Search for the cell housing the specified text and yield its (X, Y) center coordinate. 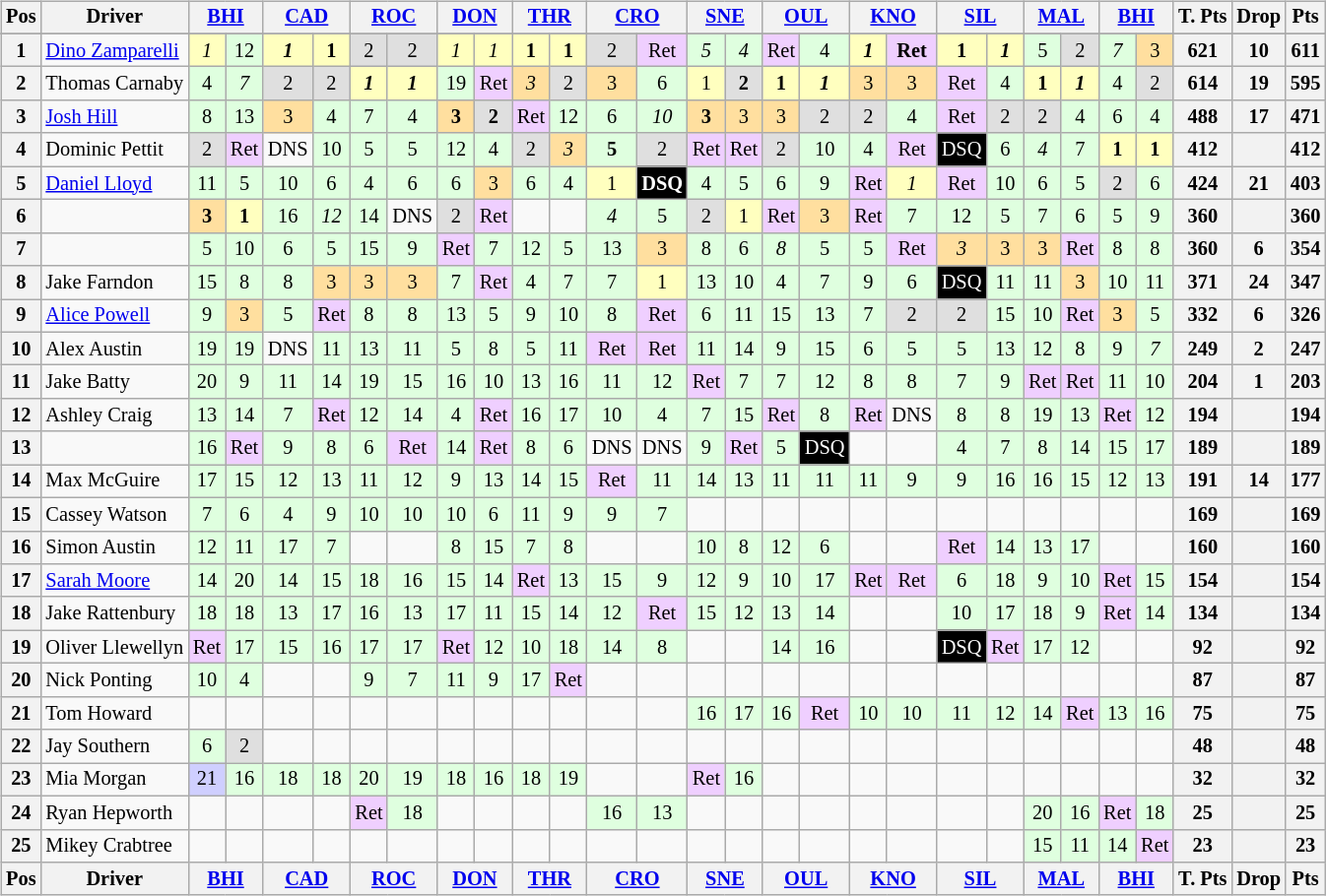
611 (1305, 50)
Alice Powell (114, 316)
488 (1202, 117)
Alex Austin (114, 349)
Dominic Pettit (114, 150)
621 (1202, 50)
403 (1305, 183)
Jake Batty (114, 382)
Nick Ponting (114, 680)
354 (1305, 249)
Jake Rattenbury (114, 613)
177 (1305, 481)
595 (1305, 84)
191 (1202, 481)
614 (1202, 84)
Mikey Crabtree (114, 846)
Jay Southern (114, 746)
424 (1202, 183)
Sarah Moore (114, 581)
347 (1305, 283)
371 (1202, 283)
Dino Zamparelli (114, 50)
Ryan Hepworth (114, 812)
Simon Austin (114, 547)
247 (1305, 349)
Cassey Watson (114, 514)
22 (21, 746)
Max McGuire (114, 481)
Mia Morgan (114, 780)
Tom Howard (114, 713)
204 (1202, 382)
471 (1305, 117)
332 (1202, 316)
Oliver Llewellyn (114, 647)
Josh Hill (114, 117)
Daniel Lloyd (114, 183)
Ashley Craig (114, 416)
Jake Farndon (114, 283)
203 (1305, 382)
Thomas Carnaby (114, 84)
326 (1305, 316)
249 (1202, 349)
